Extract the [x, y] coordinate from the center of the cell holding the provided text.  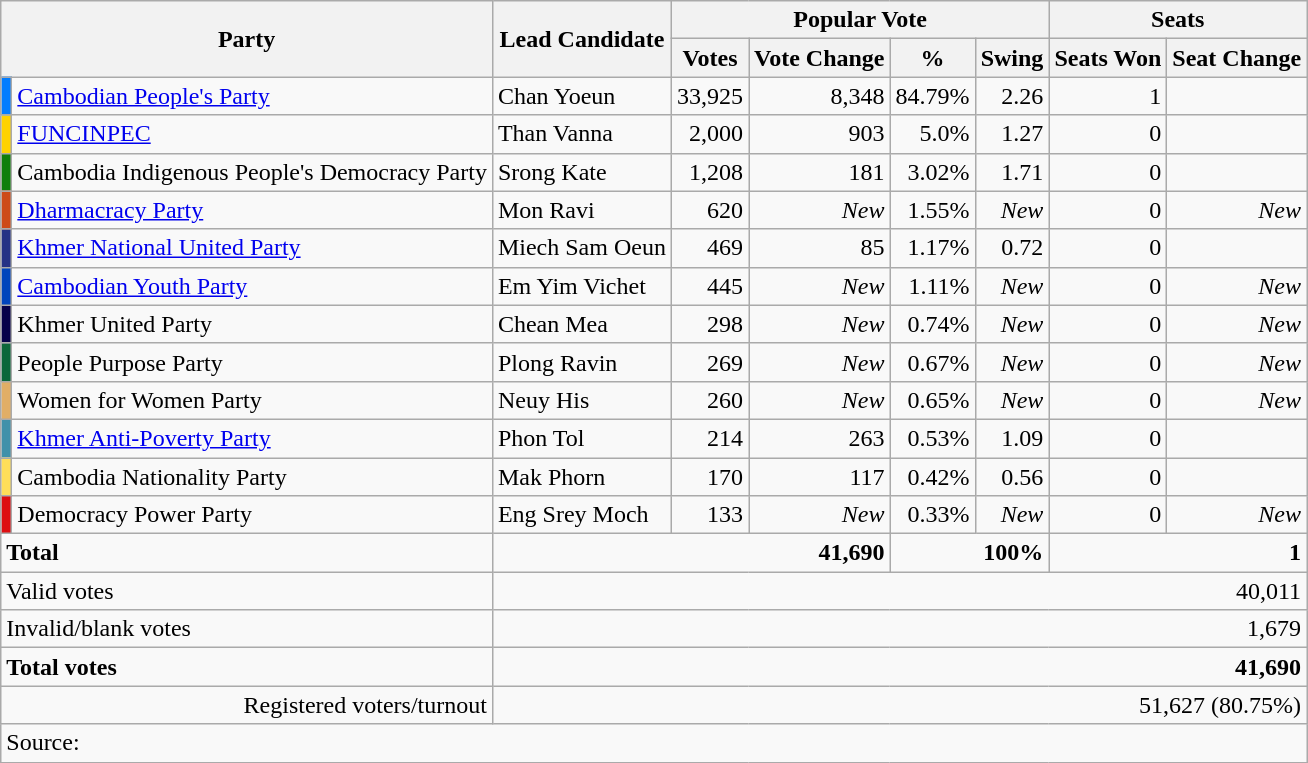
133 [710, 515]
Seat Change [1237, 58]
3.02% [932, 172]
1.27 [1012, 134]
Women for Women Party [252, 400]
Khmer National United Party [252, 248]
1.11% [932, 286]
Lead Candidate [582, 39]
Than Vanna [582, 134]
117 [820, 477]
0.65% [932, 400]
Votes [710, 58]
469 [710, 248]
1.71 [1012, 172]
2,000 [710, 134]
0.53% [932, 438]
181 [820, 172]
445 [710, 286]
Valid votes [247, 591]
100% [970, 553]
214 [710, 438]
170 [710, 477]
Mon Ravi [582, 210]
0.56 [1012, 477]
Democracy Power Party [252, 515]
Chean Mea [582, 324]
260 [710, 400]
Source: [654, 743]
1,679 [899, 629]
Party [247, 39]
1,208 [710, 172]
Invalid/blank votes [247, 629]
Swing [1012, 58]
5.0% [932, 134]
Chan Yoeun [582, 96]
0.72 [1012, 248]
Cambodia Nationality Party [252, 477]
Eng Srey Moch [582, 515]
40,011 [899, 591]
Neuy His [582, 400]
51,627 (80.75%) [899, 705]
People Purpose Party [252, 362]
33,925 [710, 96]
FUNCINPEC [252, 134]
Dharmacracy Party [252, 210]
8,348 [820, 96]
Registered voters/turnout [247, 705]
263 [820, 438]
0.74% [932, 324]
0.42% [932, 477]
903 [820, 134]
Cambodian Youth Party [252, 286]
269 [710, 362]
Srong Kate [582, 172]
Vote Change [820, 58]
620 [710, 210]
Total votes [247, 667]
0.67% [932, 362]
0.33% [932, 515]
Cambodia Indigenous People's Democracy Party [252, 172]
298 [710, 324]
84.79% [932, 96]
Popular Vote [860, 20]
Total [247, 553]
1.55% [932, 210]
Seats [1178, 20]
Plong Ravin [582, 362]
2.26 [1012, 96]
Seats Won [1108, 58]
% [932, 58]
Em Yim Vichet [582, 286]
Khmer United Party [252, 324]
1.09 [1012, 438]
Mak Phorn [582, 477]
Cambodian People's Party [252, 96]
Khmer Anti-Poverty Party [252, 438]
Miech Sam Oeun [582, 248]
Phon Tol [582, 438]
1.17% [932, 248]
85 [820, 248]
